Determine the (x, y) coordinate at the center of the cell enclosing the given text.  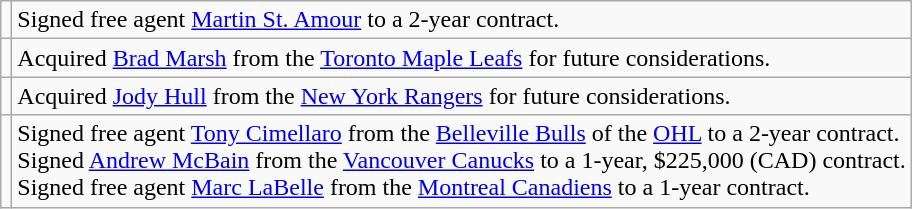
Acquired Brad Marsh from the Toronto Maple Leafs for future considerations. (462, 58)
Acquired Jody Hull from the New York Rangers for future considerations. (462, 96)
Signed free agent Martin St. Amour to a 2-year contract. (462, 20)
